Extract the [x, y] coordinate from the center of the cell holding the provided text.  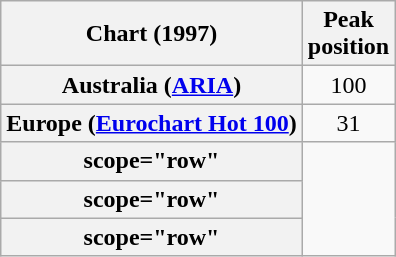
Europe (Eurochart Hot 100) [152, 123]
Peakposition [348, 34]
Chart (1997) [152, 34]
Australia (ARIA) [152, 85]
100 [348, 85]
31 [348, 123]
